Pinpoint the cell where the given text exists, returning its [X, Y] midpoint coordinate. 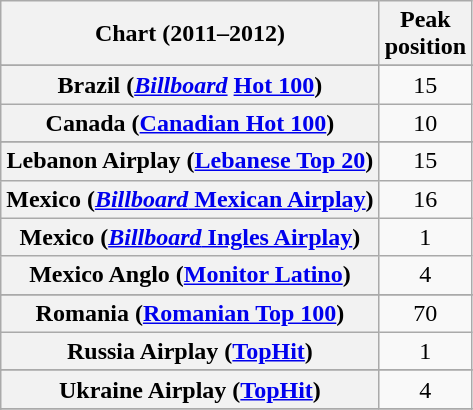
Chart (2011–2012) [190, 34]
Mexico Anglo (Monitor Latino) [190, 275]
10 [425, 123]
Peakposition [425, 34]
16 [425, 199]
Brazil (Billboard Hot 100) [190, 85]
70 [425, 313]
Romania (Romanian Top 100) [190, 313]
Mexico (Billboard Mexican Airplay) [190, 199]
Canada (Canadian Hot 100) [190, 123]
Mexico (Billboard Ingles Airplay) [190, 237]
Lebanon Airplay (Lebanese Top 20) [190, 161]
Ukraine Airplay (TopHit) [190, 389]
Russia Airplay (TopHit) [190, 351]
